Extract the (X, Y) coordinate from the center of the cell holding the provided text.  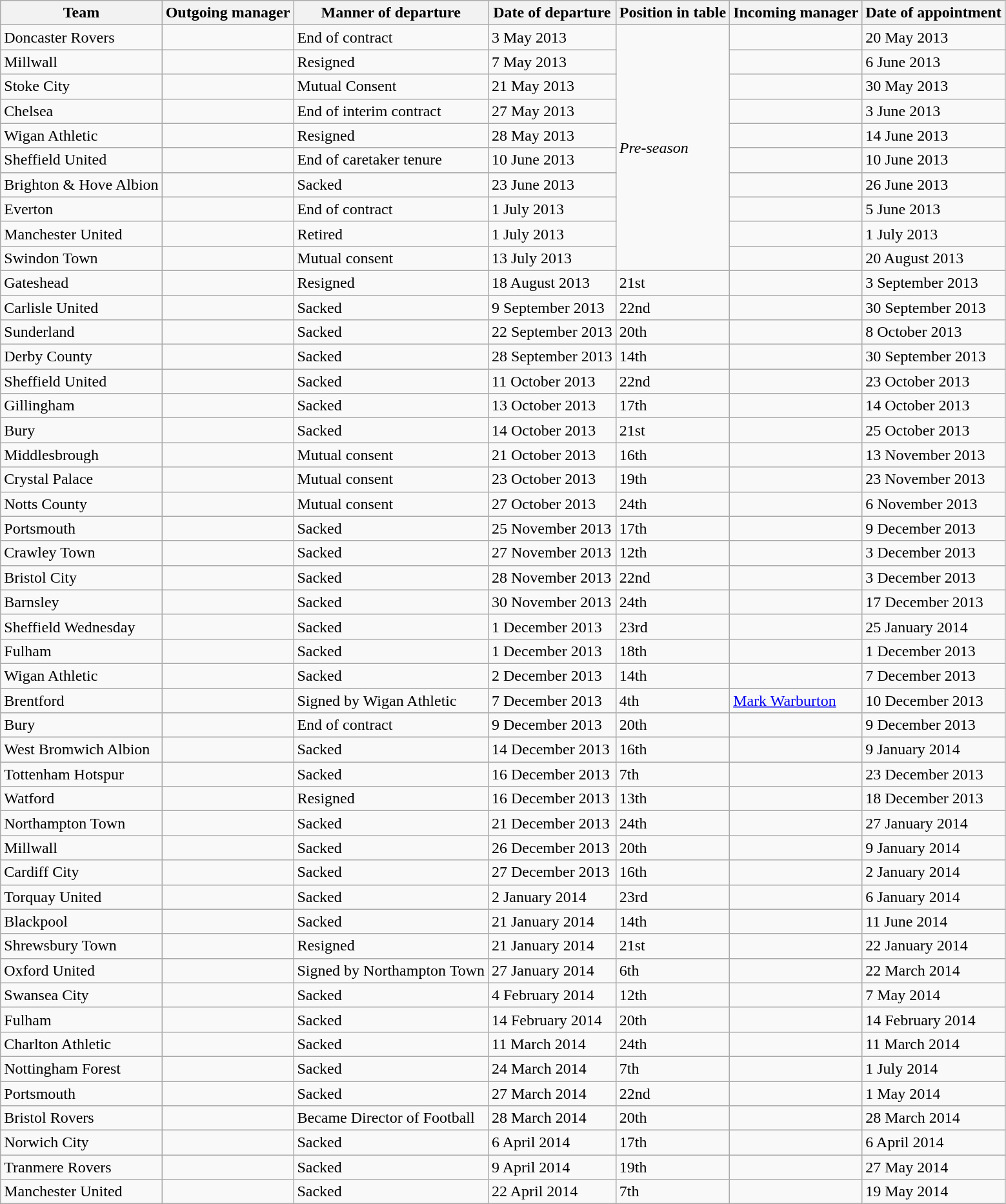
3 September 2013 (934, 283)
7 May 2013 (552, 62)
Stoke City (81, 86)
5 June 2013 (934, 209)
2 December 2013 (552, 676)
Date of departure (552, 13)
25 October 2013 (934, 430)
25 November 2013 (552, 528)
Charlton Athletic (81, 1044)
21 October 2013 (552, 455)
13 October 2013 (552, 406)
Brentford (81, 700)
Northampton Town (81, 823)
26 June 2013 (934, 185)
Blackpool (81, 921)
Bristol City (81, 577)
22 March 2014 (934, 970)
Crawley Town (81, 553)
6 January 2014 (934, 897)
Position in table (672, 13)
14 December 2013 (552, 750)
Date of appointment (934, 13)
Brighton & Hove Albion (81, 185)
Tranmere Rovers (81, 1167)
27 May 2014 (934, 1167)
Bristol Rovers (81, 1118)
Gateshead (81, 283)
27 March 2014 (552, 1094)
Signed by Wigan Athletic (391, 700)
28 May 2013 (552, 135)
Torquay United (81, 897)
18 December 2013 (934, 799)
Shrewsbury Town (81, 946)
14 June 2013 (934, 135)
24 March 2014 (552, 1069)
4th (672, 700)
20 May 2013 (934, 37)
Swindon Town (81, 258)
Outgoing manager (228, 13)
13 July 2013 (552, 258)
6th (672, 970)
Everton (81, 209)
Norwich City (81, 1143)
Sunderland (81, 332)
Carlisle United (81, 308)
Retired (391, 234)
9 September 2013 (552, 308)
22 April 2014 (552, 1192)
1 May 2014 (934, 1094)
6 June 2013 (934, 62)
Chelsea (81, 111)
4 February 2014 (552, 995)
23 November 2013 (934, 479)
Mutual Consent (391, 86)
27 October 2013 (552, 504)
27 November 2013 (552, 553)
End of interim contract (391, 111)
21 December 2013 (552, 823)
25 January 2014 (934, 627)
23 December 2013 (934, 774)
Middlesbrough (81, 455)
Doncaster Rovers (81, 37)
20 August 2013 (934, 258)
Watford (81, 799)
11 June 2014 (934, 921)
Oxford United (81, 970)
13 November 2013 (934, 455)
23 June 2013 (552, 185)
Incoming manager (796, 13)
18 August 2013 (552, 283)
7 May 2014 (934, 995)
30 May 2013 (934, 86)
Tottenham Hotspur (81, 774)
Became Director of Football (391, 1118)
1 July 2014 (934, 1069)
19 May 2014 (934, 1192)
Pre-season (672, 148)
28 September 2013 (552, 357)
Derby County (81, 357)
Gillingham (81, 406)
3 May 2013 (552, 37)
13th (672, 799)
10 December 2013 (934, 700)
Swansea City (81, 995)
Signed by Northampton Town (391, 970)
Nottingham Forest (81, 1069)
11 October 2013 (552, 381)
6 November 2013 (934, 504)
21 May 2013 (552, 86)
22 January 2014 (934, 946)
9 April 2014 (552, 1167)
17 December 2013 (934, 602)
Barnsley (81, 602)
Crystal Palace (81, 479)
18th (672, 651)
West Bromwich Albion (81, 750)
27 December 2013 (552, 872)
8 October 2013 (934, 332)
28 November 2013 (552, 577)
27 May 2013 (552, 111)
Notts County (81, 504)
26 December 2013 (552, 848)
30 November 2013 (552, 602)
3 June 2013 (934, 111)
Team (81, 13)
Mark Warburton (796, 700)
Cardiff City (81, 872)
End of caretaker tenure (391, 160)
Manner of departure (391, 13)
22 September 2013 (552, 332)
Sheffield Wednesday (81, 627)
